Extract the [X, Y] coordinate from the center of the cell holding the provided text.  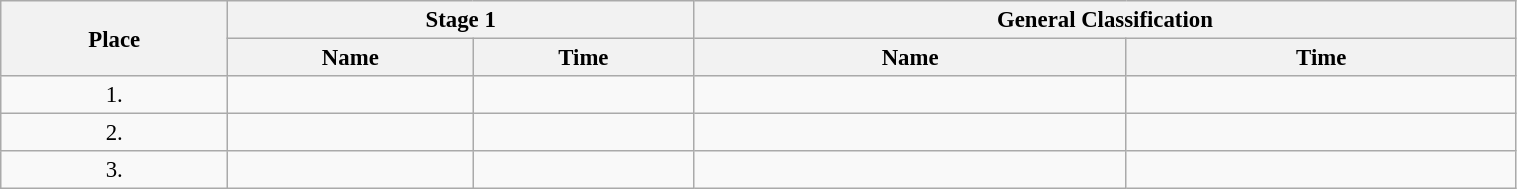
3. [114, 170]
General Classification [1105, 20]
2. [114, 133]
Stage 1 [461, 20]
1. [114, 95]
Place [114, 38]
